Output the (X, Y) coordinate of the center of the cell containing the given text.  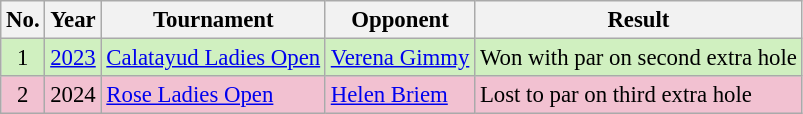
Tournament (213, 20)
Verena Gimmy (400, 58)
Year (73, 20)
2024 (73, 95)
Won with par on second extra hole (639, 58)
Result (639, 20)
Opponent (400, 20)
Calatayud Ladies Open (213, 58)
Lost to par on third extra hole (639, 95)
2023 (73, 58)
Rose Ladies Open (213, 95)
1 (23, 58)
Helen Briem (400, 95)
No. (23, 20)
2 (23, 95)
